Output the [X, Y] coordinate of the center of the cell containing the given text.  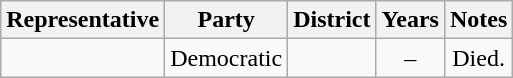
Died. [478, 58]
District [332, 20]
Representative [83, 20]
– [410, 58]
Years [410, 20]
Notes [478, 20]
Party [226, 20]
Democratic [226, 58]
